From the cell containing the given text, extract its center point as [x, y] coordinate. 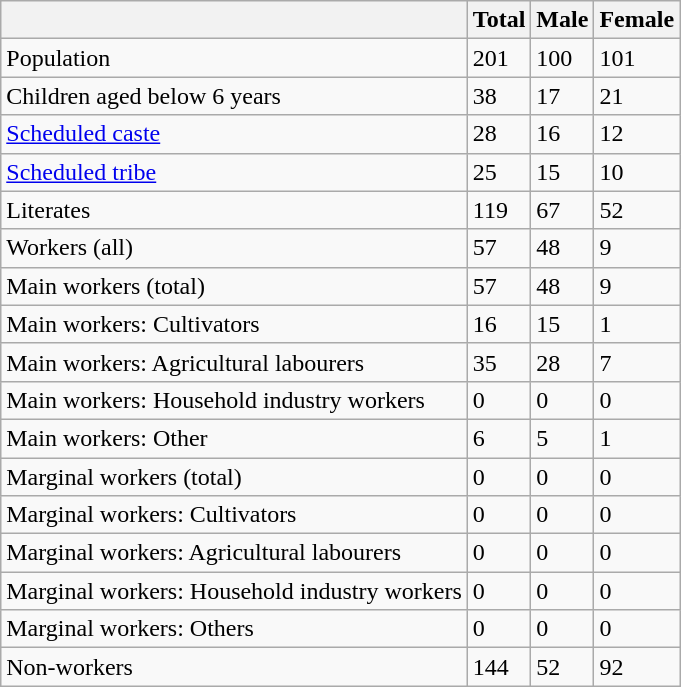
12 [637, 134]
Marginal workers (total) [234, 477]
Scheduled caste [234, 134]
6 [499, 438]
5 [562, 438]
Marginal workers: Cultivators [234, 515]
144 [499, 667]
201 [499, 58]
7 [637, 362]
38 [499, 96]
Main workers (total) [234, 286]
10 [637, 172]
21 [637, 96]
17 [562, 96]
Marginal workers: Agricultural labourers [234, 553]
25 [499, 172]
Marginal workers: Household industry workers [234, 591]
35 [499, 362]
Scheduled tribe [234, 172]
92 [637, 667]
Female [637, 20]
Workers (all) [234, 248]
Main workers: Other [234, 438]
Main workers: Household industry workers [234, 400]
67 [562, 210]
Population [234, 58]
Male [562, 20]
Main workers: Cultivators [234, 324]
100 [562, 58]
101 [637, 58]
Total [499, 20]
Main workers: Agricultural labourers [234, 362]
119 [499, 210]
Children aged below 6 years [234, 96]
Literates [234, 210]
Non-workers [234, 667]
Marginal workers: Others [234, 629]
